Determine the [X, Y] coordinate at the center of the cell enclosing the given text.  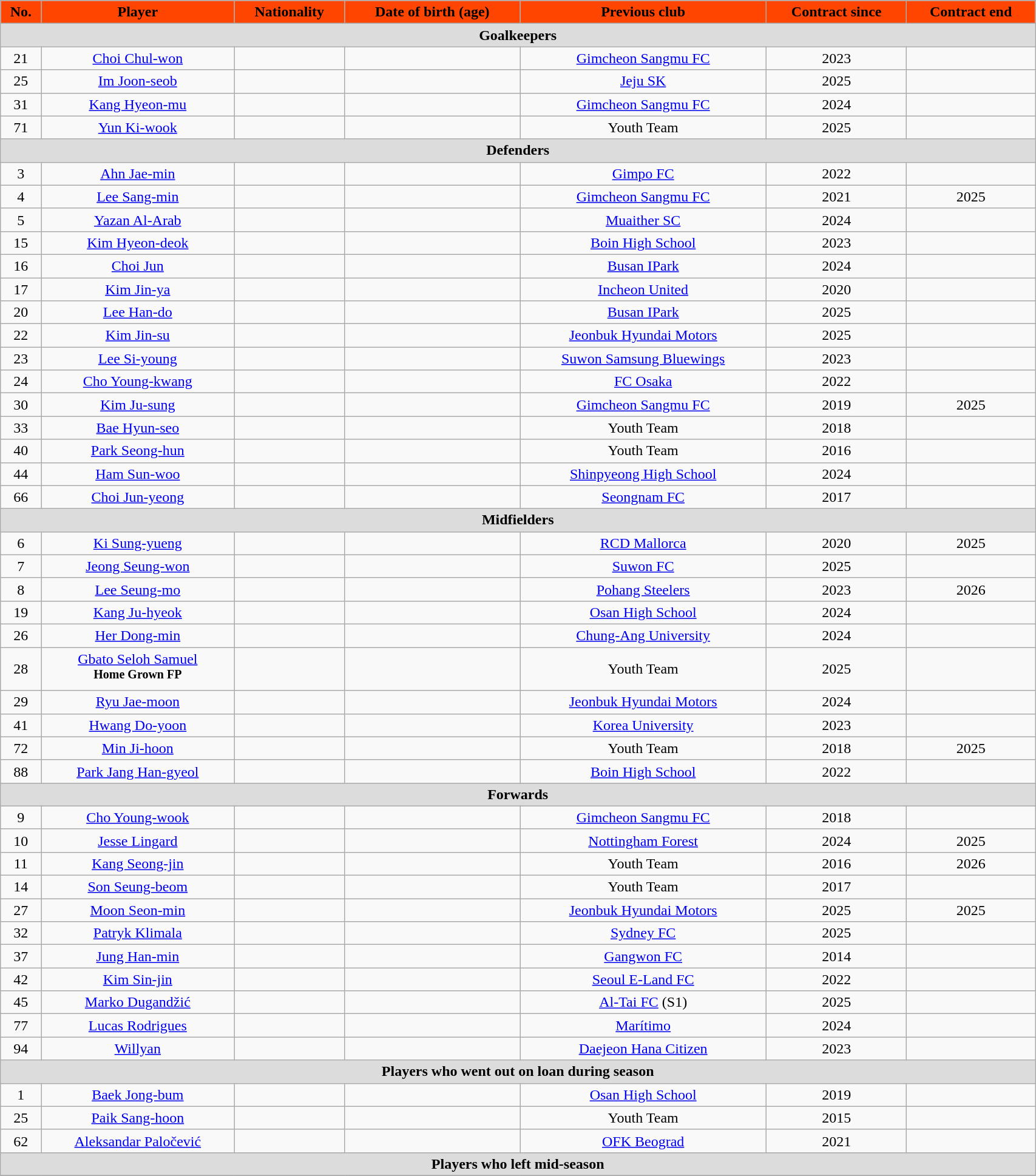
Kang Ju-hyeok [138, 612]
RCD Mallorca [643, 543]
21 [21, 58]
1 [21, 1095]
Moon Seon-min [138, 910]
Aleksandar Paločević [138, 1141]
Her Dong-min [138, 635]
Jeju SK [643, 81]
Korea University [643, 725]
44 [21, 474]
37 [21, 956]
OFK Beograd [643, 1141]
Gimpo FC [643, 174]
Patryk Klimala [138, 933]
Kim Ju-sung [138, 405]
Sydney FC [643, 933]
Suwon FC [643, 566]
Ahn Jae-min [138, 174]
Ki Sung-yueng [138, 543]
Yazan Al-Arab [138, 220]
15 [21, 243]
31 [21, 104]
22 [21, 336]
Jesse Lingard [138, 840]
Goalkeepers [518, 35]
Choi Chul-won [138, 58]
Lee Seung-mo [138, 589]
Willyan [138, 1049]
6 [21, 543]
Paik Sang-hoon [138, 1118]
Park Jang Han-gyeol [138, 771]
Lee Han-do [138, 313]
Park Seong-hun [138, 451]
Previous club [643, 12]
45 [21, 1002]
3 [21, 174]
14 [21, 887]
Ryu Jae-moon [138, 702]
Contract since [836, 12]
Nationality [289, 12]
10 [21, 840]
Min Ji-hoon [138, 748]
Ham Sun-woo [138, 474]
32 [21, 933]
40 [21, 451]
Im Joon-seob [138, 81]
71 [21, 127]
27 [21, 910]
16 [21, 266]
Midfielders [518, 520]
Son Seung-beom [138, 887]
17 [21, 289]
Baek Jong-bum [138, 1095]
Incheon United [643, 289]
FC Osaka [643, 382]
Marítimo [643, 1026]
Kim Jin-ya [138, 289]
29 [21, 702]
Kim Jin-su [138, 336]
Gbato Seloh Samuel Home Grown FP [138, 669]
Forwards [518, 794]
Kang Hyeon-mu [138, 104]
Choi Jun [138, 266]
62 [21, 1141]
Jung Han-min [138, 956]
94 [21, 1049]
Players who went out on loan during season [518, 1072]
19 [21, 612]
Nottingham Forest [643, 840]
Suwon Samsung Bluewings [643, 359]
Kim Hyeon-deok [138, 243]
4 [21, 197]
Lucas Rodrigues [138, 1026]
Players who left mid-season [518, 1164]
9 [21, 817]
Date of birth (age) [432, 12]
Defenders [518, 150]
Player [138, 12]
No. [21, 12]
7 [21, 566]
Seoul E-Land FC [643, 979]
Bae Hyun-seo [138, 428]
20 [21, 313]
42 [21, 979]
Shinpyeong High School [643, 474]
Jeong Seung-won [138, 566]
Choi Jun-yeong [138, 497]
23 [21, 359]
Kang Seong-jin [138, 863]
66 [21, 497]
72 [21, 748]
Seongnam FC [643, 497]
Lee Si-young [138, 359]
24 [21, 382]
Al-Tai FC (S1) [643, 1002]
Muaither SC [643, 220]
Pohang Steelers [643, 589]
Hwang Do-yoon [138, 725]
77 [21, 1026]
Cho Young-kwang [138, 382]
30 [21, 405]
11 [21, 863]
Yun Ki-wook [138, 127]
8 [21, 589]
Cho Young-wook [138, 817]
Marko Dugandžić [138, 1002]
Contract end [971, 12]
41 [21, 725]
5 [21, 220]
Chung-Ang University [643, 635]
88 [21, 771]
2014 [836, 956]
2015 [836, 1118]
Gangwon FC [643, 956]
33 [21, 428]
Lee Sang-min [138, 197]
Kim Sin-jin [138, 979]
26 [21, 635]
Daejeon Hana Citizen [643, 1049]
28 [21, 669]
